Return the (x, y) coordinate for the center point of the cell that contains the specified text.  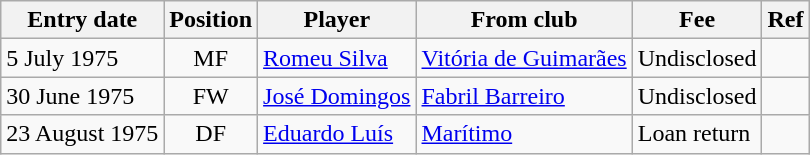
Ref (786, 20)
Eduardo Luís (337, 134)
MF (211, 58)
Player (337, 20)
Fee (697, 20)
Romeu Silva (337, 58)
DF (211, 134)
5 July 1975 (82, 58)
FW (211, 96)
30 June 1975 (82, 96)
Position (211, 20)
Entry date (82, 20)
José Domingos (337, 96)
From club (524, 20)
23 August 1975 (82, 134)
Marítimo (524, 134)
Fabril Barreiro (524, 96)
Loan return (697, 134)
Vitória de Guimarães (524, 58)
